Pinpoint the cell where the given text exists, returning its (X, Y) midpoint coordinate. 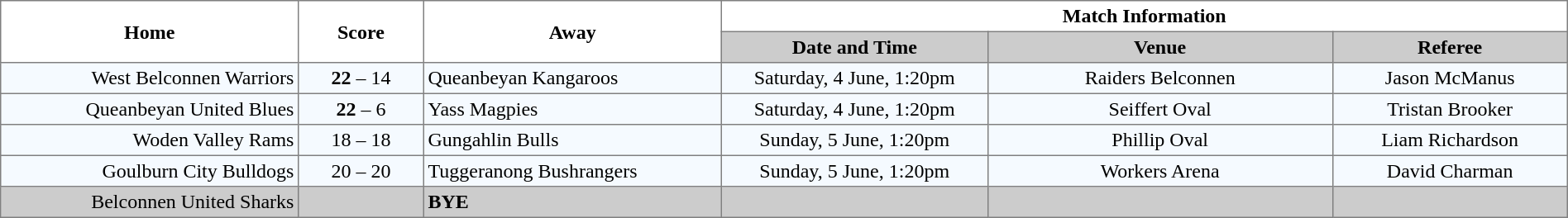
Jason McManus (1450, 78)
Gungahlin Bulls (572, 140)
Liam Richardson (1450, 140)
18 – 18 (361, 140)
20 – 20 (361, 171)
Yass Magpies (572, 109)
Woden Valley Rams (150, 140)
Tuggeranong Bushrangers (572, 171)
Home (150, 31)
Queanbeyan Kangaroos (572, 78)
Referee (1450, 47)
Venue (1159, 47)
West Belconnen Warriors (150, 78)
BYE (572, 202)
Seiffert Oval (1159, 109)
David Charman (1450, 171)
Match Information (1145, 17)
Belconnen United Sharks (150, 202)
Phillip Oval (1159, 140)
Workers Arena (1159, 171)
Queanbeyan United Blues (150, 109)
Tristan Brooker (1450, 109)
Goulburn City Bulldogs (150, 171)
22 – 14 (361, 78)
22 – 6 (361, 109)
Raiders Belconnen (1159, 78)
Away (572, 31)
Score (361, 31)
Date and Time (854, 47)
